Return (x, y) of the center of cell containing provided text 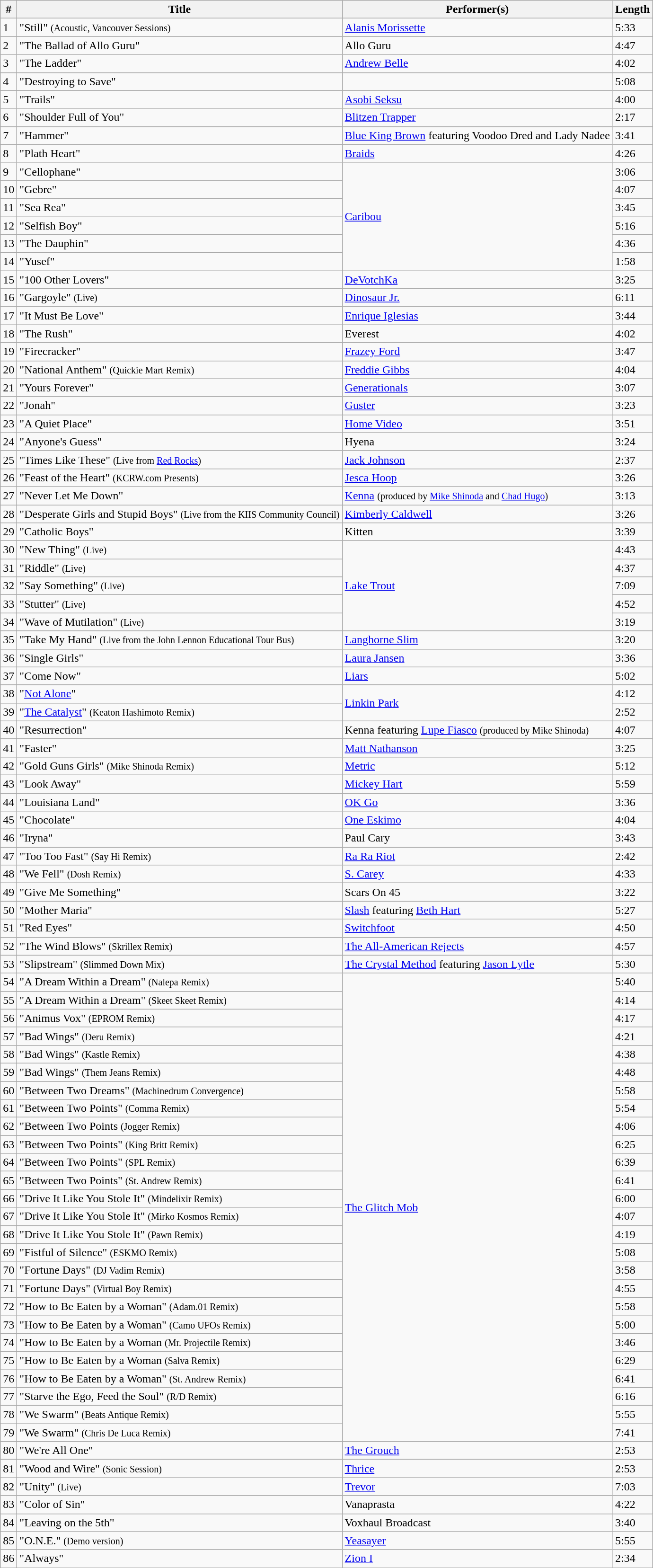
Slash featuring Beth Hart (477, 910)
3:43 (632, 838)
Ra Ra Riot (477, 856)
OK Go (477, 802)
51 (9, 928)
DeVotchKa (477, 280)
"Come Now" (180, 676)
"Wave of Mutilation" (Live) (180, 622)
4:00 (632, 99)
Trevor (477, 1487)
"Plath Heart" (180, 153)
7:41 (632, 1433)
"Too Too Fast" (Say Hi Remix) (180, 856)
76 (9, 1379)
Alanis Morissette (477, 27)
Braids (477, 153)
"Destroying to Save" (180, 81)
4:06 (632, 1126)
The Glitch Mob (477, 1207)
Metric (477, 766)
44 (9, 802)
4:50 (632, 928)
"How to Be Eaten by a Woman" (Camo UFOs Remix) (180, 1324)
70 (9, 1270)
73 (9, 1324)
"Between Two Points" (St. Andrew Remix) (180, 1180)
84 (9, 1523)
"Starve the Ego, Feed the Soul" (R/D Remix) (180, 1397)
7 (9, 135)
82 (9, 1487)
"Feast of the Heart" (KCRW.com Presents) (180, 478)
45 (9, 820)
57 (9, 1036)
20 (9, 370)
"Resurrection" (180, 730)
Voxhaul Broadcast (477, 1523)
3:06 (632, 171)
23 (9, 424)
78 (9, 1415)
30 (9, 550)
26 (9, 478)
77 (9, 1397)
Kenna (produced by Mike Shinoda and Chad Hugo) (477, 496)
61 (9, 1108)
66 (9, 1198)
"The Ballad of Allo Guru" (180, 45)
13 (9, 244)
71 (9, 1288)
"Catholic Boys" (180, 532)
4:48 (632, 1072)
7:09 (632, 586)
14 (9, 262)
Yeasayer (477, 1541)
58 (9, 1054)
10 (9, 189)
5:40 (632, 982)
"A Dream Within a Dream" (Skeet Skeet Remix) (180, 1000)
49 (9, 892)
"Desperate Girls and Stupid Boys" (Live from the KIIS Community Council) (180, 514)
"Louisiana Land" (180, 802)
69 (9, 1252)
"Always" (180, 1559)
64 (9, 1162)
One Eskimo (477, 820)
The Grouch (477, 1451)
"Drive It Like You Stole It" (Mirko Kosmos Remix) (180, 1216)
Vanaprasta (477, 1505)
53 (9, 964)
Allo Guru (477, 45)
5:33 (632, 27)
4:57 (632, 946)
4:52 (632, 604)
Performer(s) (477, 9)
86 (9, 1559)
Kitten (477, 532)
3:45 (632, 207)
"O.N.E." (Demo version) (180, 1541)
Thrice (477, 1469)
"Fistful of Silence" (ESKMO Remix) (180, 1252)
24 (9, 442)
79 (9, 1433)
5:12 (632, 766)
67 (9, 1216)
3:47 (632, 352)
39 (9, 712)
37 (9, 676)
"Look Away" (180, 784)
3:19 (632, 622)
15 (9, 280)
"Shoulder Full of You" (180, 117)
32 (9, 586)
"Between Two Points" (SPL Remix) (180, 1162)
3:41 (632, 135)
4:22 (632, 1505)
22 (9, 406)
29 (9, 532)
"How to Be Eaten by a Woman" (Adam.01 Remix) (180, 1306)
"Hammer" (180, 135)
"Sea Rea" (180, 207)
2:17 (632, 117)
Caribou (477, 216)
65 (9, 1180)
6:11 (632, 298)
2:34 (632, 1559)
"Drive It Like You Stole It" (Pawn Remix) (180, 1234)
5:02 (632, 676)
35 (9, 640)
"Slipstream" (Slimmed Down Mix) (180, 964)
"The Rush" (180, 334)
4:36 (632, 244)
"Yusef" (180, 262)
4:38 (632, 1054)
"Say Something" (Live) (180, 586)
"Anyone's Guess" (180, 442)
18 (9, 334)
63 (9, 1144)
47 (9, 856)
Kenna featuring Lupe Fiasco (produced by Mike Shinoda) (477, 730)
4:17 (632, 1018)
6:29 (632, 1360)
75 (9, 1360)
Generationals (477, 388)
"Leaving on the 5th" (180, 1523)
Blitzen Trapper (477, 117)
Scars On 45 (477, 892)
"We're All One" (180, 1451)
3:24 (632, 442)
"It Must Be Love" (180, 316)
8 (9, 153)
"Give Me Something" (180, 892)
31 (9, 568)
80 (9, 1451)
41 (9, 748)
40 (9, 730)
Linkin Park (477, 703)
"How to Be Eaten by a Woman (Mr. Projectile Remix) (180, 1342)
Everest (477, 334)
Home Video (477, 424)
25 (9, 460)
5:27 (632, 910)
"Selfish Boy" (180, 226)
38 (9, 694)
"Between Two Points" (Comma Remix) (180, 1108)
4:43 (632, 550)
4 (9, 81)
"A Quiet Place" (180, 424)
3:40 (632, 1523)
36 (9, 658)
12 (9, 226)
Guster (477, 406)
2 (9, 45)
74 (9, 1342)
"Between Two Dreams" (Machinedrum Convergence) (180, 1090)
"Take My Hand" (Live from the John Lennon Educational Tour Bus) (180, 640)
"Stutter" (Live) (180, 604)
"Unity" (Live) (180, 1487)
"Gold Guns Girls" (Mike Shinoda Remix) (180, 766)
4:37 (632, 568)
2:42 (632, 856)
3:51 (632, 424)
"Gargoyle" (Live) (180, 298)
"Fortune Days" (Virtual Boy Remix) (180, 1288)
Matt Nathanson (477, 748)
The All-American Rejects (477, 946)
"Between Two Points (Jogger Remix) (180, 1126)
Jack Johnson (477, 460)
68 (9, 1234)
"Faster" (180, 748)
"Jonah" (180, 406)
4:55 (632, 1288)
52 (9, 946)
Langhorne Slim (477, 640)
Zion I (477, 1559)
"Color of Sin" (180, 1505)
2:52 (632, 712)
"Firecracker" (180, 352)
4:33 (632, 874)
"We Swarm" (Chris De Luca Remix) (180, 1433)
48 (9, 874)
3:13 (632, 496)
50 (9, 910)
"Mother Maria" (180, 910)
3:58 (632, 1270)
"Wood and Wire" (Sonic Session) (180, 1469)
"The Wind Blows" (Skrillex Remix) (180, 946)
"We Swarm" (Beats Antique Remix) (180, 1415)
Paul Cary (477, 838)
Blue King Brown featuring Voodoo Dred and Lady Nadee (477, 135)
83 (9, 1505)
5:00 (632, 1324)
55 (9, 1000)
3:07 (632, 388)
4:14 (632, 1000)
S. Carey (477, 874)
5:16 (632, 226)
"Still" (Acoustic, Vancouver Sessions) (180, 27)
"Times Like These" (Live from Red Rocks) (180, 460)
"Bad Wings" (Them Jeans Remix) (180, 1072)
3:22 (632, 892)
"Fortune Days" (DJ Vadim Remix) (180, 1270)
Andrew Belle (477, 63)
"Single Girls" (180, 658)
1 (9, 27)
"Cellophane" (180, 171)
Dinosaur Jr. (477, 298)
85 (9, 1541)
"Never Let Me Down" (180, 496)
5 (9, 99)
62 (9, 1126)
Enrique Iglesias (477, 316)
Hyena (477, 442)
"New Thing" (Live) (180, 550)
"Between Two Points" (King Britt Remix) (180, 1144)
"Bad Wings" (Deru Remix) (180, 1036)
11 (9, 207)
"National Anthem" (Quickie Mart Remix) (180, 370)
5:30 (632, 964)
Freddie Gibbs (477, 370)
"Drive It Like You Stole It" (Mindelixir Remix) (180, 1198)
Switchfoot (477, 928)
"Trails" (180, 99)
6 (9, 117)
"How to Be Eaten by a Woman (Salva Remix) (180, 1360)
60 (9, 1090)
54 (9, 982)
"A Dream Within a Dream" (Nalepa Remix) (180, 982)
42 (9, 766)
Kimberly Caldwell (477, 514)
4:19 (632, 1234)
21 (9, 388)
6:16 (632, 1397)
"The Ladder" (180, 63)
4:21 (632, 1036)
19 (9, 352)
7:03 (632, 1487)
"Riddle" (Live) (180, 568)
81 (9, 1469)
9 (9, 171)
6:25 (632, 1144)
The Crystal Method featuring Jason Lytle (477, 964)
4:26 (632, 153)
# (9, 9)
Liars (477, 676)
4:12 (632, 694)
"Bad Wings" (Kastle Remix) (180, 1054)
"Chocolate" (180, 820)
33 (9, 604)
"100 Other Lovers" (180, 280)
3 (9, 63)
3:39 (632, 532)
"The Catalyst" (Keaton Hashimoto Remix) (180, 712)
43 (9, 784)
Frazey Ford (477, 352)
Mickey Hart (477, 784)
Jesca Hoop (477, 478)
3:46 (632, 1342)
Title (180, 9)
46 (9, 838)
16 (9, 298)
56 (9, 1018)
3:44 (632, 316)
28 (9, 514)
"Red Eyes" (180, 928)
Length (632, 9)
"Not Alone" (180, 694)
Lake Trout (477, 586)
"We Fell" (Dosh Remix) (180, 874)
5:59 (632, 784)
17 (9, 316)
4:47 (632, 45)
34 (9, 622)
5:54 (632, 1108)
72 (9, 1306)
Asobi Seksu (477, 99)
"How to Be Eaten by a Woman" (St. Andrew Remix) (180, 1379)
"Yours Forever" (180, 388)
3:20 (632, 640)
"Iryna" (180, 838)
2:37 (632, 460)
"The Dauphin" (180, 244)
"Gebre" (180, 189)
6:39 (632, 1162)
1:58 (632, 262)
6:00 (632, 1198)
Laura Jansen (477, 658)
"Animus Vox" (EPROM Remix) (180, 1018)
27 (9, 496)
59 (9, 1072)
3:23 (632, 406)
